Output the (X, Y) coordinate of the center of the cell containing the given text.  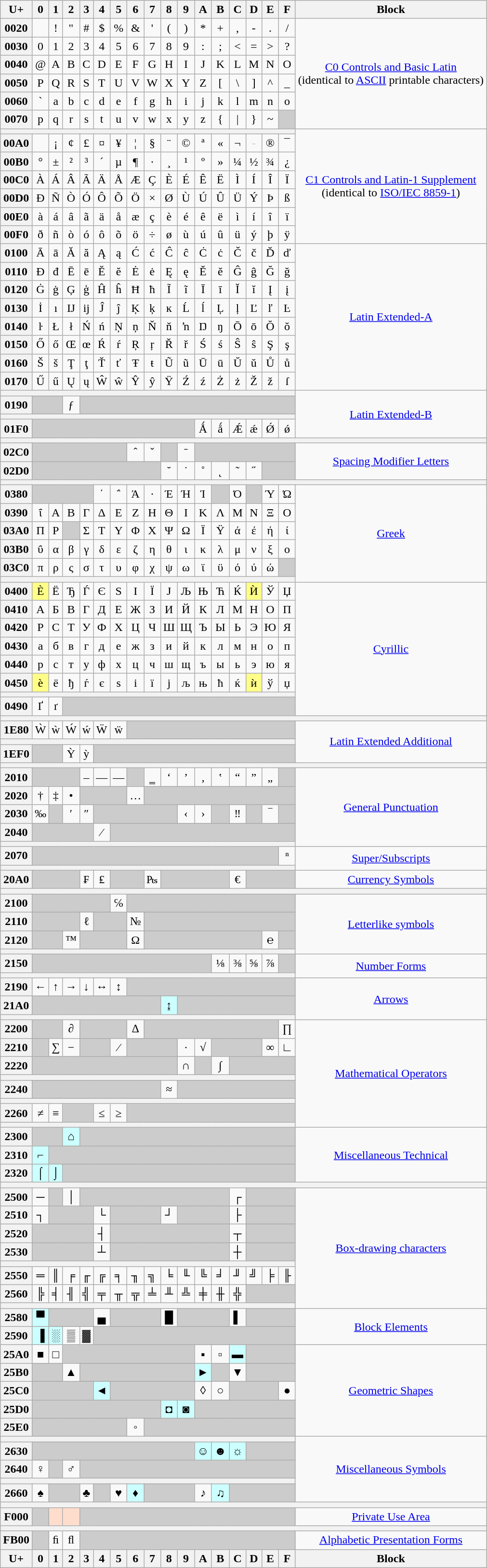
00E0 (16, 216)
╡ (56, 1294)
⅛ (220, 964)
ų (87, 381)
¼ (238, 161)
† (40, 796)
φ (136, 567)
џ (287, 682)
― (118, 777)
Ή (186, 494)
2200 (16, 1029)
┤ (102, 1234)
Ы (220, 628)
œ (87, 345)
Ǿ (270, 428)
0410 (16, 609)
2040 (16, 832)
0020 (16, 28)
‡ (56, 796)
ω (186, 567)
Ă (71, 253)
% (118, 28)
Ø (169, 198)
p (40, 119)
λ (220, 549)
₧ (152, 879)
л (220, 646)
▪ (203, 1354)
ξ (270, 549)
a (56, 101)
ﬂ (71, 1540)
ĵ (118, 308)
J (203, 64)
Ã (87, 180)
C1 Controls and Latin-1 Supplement(identical to ISO/IEC 8859-1) (391, 186)
Ď (270, 253)
∆ (136, 1029)
ι (186, 549)
d (102, 101)
∟ (287, 1047)
ē (87, 271)
l (238, 101)
Box-drawing characters (391, 1248)
Ο (287, 513)
2590 (16, 1336)
Ί (203, 494)
Ό (238, 494)
Λ (220, 513)
► (203, 1372)
З (152, 609)
Ž (254, 381)
¾ (270, 161)
Ó (87, 198)
e (118, 101)
Γ (87, 513)
$ (102, 28)
Ŵ (102, 381)
∙ (186, 1047)
1EF0 (16, 754)
2660 (16, 1493)
Ş (270, 345)
¹ (186, 161)
Ņ (118, 326)
2520 (16, 1234)
Super/Subscripts (391, 859)
♣ (87, 1493)
ð (40, 235)
← (40, 987)
ü (238, 235)
Î (270, 180)
v (136, 119)
Ĝ (238, 271)
L (238, 64)
☻ (220, 1451)
g (152, 101)
≡ (56, 1113)
М (238, 609)
. (270, 28)
Џ (287, 591)
Д (102, 609)
Ċ (203, 253)
Ñ (56, 198)
Τ (102, 531)
т (71, 664)
ё (56, 682)
√ (203, 1047)
Ķ (136, 308)
ж (136, 646)
Ш (169, 628)
20A0 (16, 879)
Ќ (238, 591)
╔ (102, 1275)
§ (152, 143)
P (40, 83)
á (56, 216)
ѓ (87, 682)
ņ (136, 326)
ε (118, 549)
в (71, 646)
Ъ (203, 628)
+ (220, 28)
þ (270, 235)
У (87, 628)
¤ (102, 143)
ı (56, 308)
Ỳ (71, 754)
д (102, 646)
ѝ (254, 682)
ỳ (87, 754)
Ё (56, 591)
╜ (238, 1275)
' (152, 28)
b (71, 101)
0420 (16, 628)
ÿ (287, 235)
ο (287, 549)
î (270, 216)
Ï (287, 180)
z (203, 119)
ℓ (87, 921)
╘ (169, 1275)
▌ (238, 1317)
⅝ (254, 964)
▓ (87, 1336)
2110 (16, 921)
┼ (238, 1252)
Ü (238, 198)
Q (56, 83)
đ (56, 271)
^ (270, 83)
General Punctuation (391, 808)
σ (87, 567)
õ (118, 235)
o (287, 101)
Ẁ (40, 730)
Η (152, 513)
Ŝ (238, 345)
█ (169, 1317)
ī (220, 290)
♦ (136, 1493)
ë (220, 216)
ẃ (87, 730)
Private Use Area (391, 1517)
Ř (169, 345)
Ú (203, 198)
Ĥ (102, 290)
2300 (16, 1136)
ĝ (254, 271)
▄ (102, 1317)
Latin Extended-A (391, 317)
S (87, 83)
я (287, 664)
↔ (102, 987)
″ (87, 814)
◙ (186, 1409)
Miscellaneous Technical (391, 1155)
↕ (118, 987)
р (40, 664)
╩ (186, 1294)
β (71, 549)
№ (136, 921)
00B0 (16, 161)
Í (254, 180)
ű (56, 381)
r (71, 119)
↨ (169, 1005)
◄ (102, 1390)
2150 (16, 964)
ġ (56, 290)
¿ (287, 161)
Е (118, 609)
f (136, 101)
∂ (71, 1029)
£ (87, 143)
├ (238, 1215)
Ψ (169, 531)
0110 (16, 271)
ђ (71, 682)
„ (270, 777)
‾ (270, 814)
2240 (16, 1089)
∏ (287, 1029)
Á (56, 180)
н (254, 646)
2260 (16, 1113)
Ī (203, 290)
Ґ (40, 706)
○ (220, 1390)
ć (152, 253)
Ā (40, 253)
ы (220, 664)
‰ (40, 814)
‚ (203, 777)
0150 (16, 345)
0440 (16, 664)
V (136, 83)
Ч (152, 628)
@ (40, 64)
FB00 (16, 1540)
Œ (71, 345)
ª (203, 143)
« (220, 143)
ź (203, 381)
š (56, 363)
ģ (87, 290)
♪ (203, 1493)
Ĕ (102, 271)
2190 (16, 987)
˜ (238, 470)
◘ (169, 1409)
Ń (87, 326)
m (254, 101)
ŋ (220, 326)
| (238, 119)
− (71, 1047)
₤ (102, 879)
χ (152, 567)
♂ (71, 1469)
Å (118, 180)
В (71, 609)
ł (71, 326)
˚ (203, 470)
ĩ (186, 290)
Ẅ (102, 730)
> (270, 46)
і (136, 682)
Ζ (136, 513)
Ϋ (220, 531)
→ (71, 987)
ґ (56, 706)
и (169, 646)
_ (287, 83)
ф (102, 664)
▼ (238, 1372)
Э (254, 628)
▫ (220, 1354)
э (254, 664)
ŧ (152, 363)
] (254, 83)
) (186, 28)
┬ (238, 1234)
є (102, 682)
▲ (71, 1372)
Ł (56, 326)
æ (136, 216)
ρ (56, 567)
Ж (136, 609)
0160 (16, 363)
Spacing Modifier Letters (391, 461)
µ (118, 161)
Й (186, 609)
┐ (40, 1215)
δ (102, 549)
ŝ (254, 345)
* (203, 28)
Greek (391, 533)
Š (40, 363)
ј (169, 682)
Ś (203, 345)
ì (238, 216)
↓ (87, 987)
ѕ (118, 682)
# (87, 28)
□ (56, 1354)
Y (186, 83)
į (287, 290)
╢ (71, 1294)
ζ (136, 549)
Ј (169, 591)
╞ (270, 1275)
25A0 (16, 1354)
û (220, 235)
ƒ (71, 405)
ŵ (118, 381)
ù (186, 235)
O (287, 64)
ŉ (186, 326)
‹ (186, 814)
¦ (136, 143)
Arrows (391, 999)
Щ (186, 628)
╖ (136, 1275)
Є (102, 591)
Ų (71, 381)
ǿ (287, 428)
ã (87, 216)
¬ (238, 143)
ў (270, 682)
С (56, 628)
˝ (254, 470)
♫ (220, 1493)
х (118, 664)
ь (238, 664)
› (203, 814)
А (40, 609)
Þ (270, 198)
03A0 (16, 531)
≈ (169, 1089)
Ђ (71, 591)
Ε (118, 513)
ќ (238, 682)
2310 (16, 1155)
Ѓ (87, 591)
Ė (136, 271)
ā (56, 253)
ś (220, 345)
♠ (40, 1493)
Ѕ (118, 591)
/ (287, 28)
ή (270, 531)
╚ (203, 1275)
⌂ (71, 1136)
0380 (16, 494)
01F0 (16, 428)
⌡ (56, 1173)
╨ (169, 1294)
ί (287, 531)
č (254, 253)
ţ (87, 363)
Г (87, 609)
ĭ (254, 290)
` (40, 101)
Ļ (220, 308)
Ä (102, 180)
00D0 (16, 198)
щ (186, 664)
¥ (118, 143)
♀ (40, 1469)
< (238, 46)
ò (71, 235)
к (203, 646)
ϋ (220, 567)
Ğ (270, 271)
™ (71, 940)
▒ (71, 1336)
0400 (16, 591)
℮ (270, 940)
h (169, 101)
Ŏ (270, 326)
0390 (16, 513)
Ű (40, 381)
u (118, 119)
˛ (220, 470)
¨ (169, 143)
‗ (152, 777)
℅ (118, 903)
2070 (16, 856)
® (270, 143)
ę (186, 271)
2010 (16, 777)
È (169, 180)
♥ (118, 1493)
└ (102, 1215)
¯ (287, 143)
ï (287, 216)
╬ (238, 1294)
25E0 (16, 1427)
Ľ (254, 308)
ø (169, 235)
Θ (169, 513)
2550 (16, 1275)
Β (71, 513)
0100 (16, 253)
∕ (118, 1047)
À (40, 180)
≥ (118, 1113)
‼ (238, 814)
³ (87, 161)
∞ (270, 1047)
Đ (40, 271)
ě (220, 271)
ї (152, 682)
– (87, 777)
ч (152, 664)
2510 (16, 1215)
03C0 (16, 567)
ř (186, 345)
˙ (186, 470)
Π (40, 531)
≠ (40, 1113)
ľ (270, 308)
T (102, 83)
Ě (203, 271)
Č (238, 253)
↑ (56, 987)
ŏ (287, 326)
ΐ (40, 513)
ĕ (118, 271)
2560 (16, 1294)
Ź (186, 381)
ˇ (152, 452)
΅ (118, 494)
: (203, 46)
Ģ (71, 290)
θ (169, 549)
ý (254, 235)
Т (71, 628)
00F0 (16, 235)
Α (56, 513)
ώ (270, 567)
ß (287, 198)
К (203, 609)
╝ (254, 1275)
љ (186, 682)
ћ (220, 682)
İ (40, 308)
Ż (220, 381)
ê (203, 216)
2120 (16, 940)
Κ (203, 513)
Ũ (169, 363)
‘ (169, 777)
ю (270, 664)
Ć (136, 253)
η (152, 549)
Љ (186, 591)
Currency Symbols (391, 879)
₣ (87, 879)
Ť (102, 363)
γ (87, 549)
° (40, 161)
Σ (87, 531)
г (87, 646)
ς (71, 567)
μ (238, 549)
Ц (136, 628)
Ĵ (102, 308)
Б (56, 609)
⅞ (270, 964)
Ÿ (169, 381)
Ý (254, 198)
Υ (118, 531)
ψ (169, 567)
0030 (16, 46)
Ύ (270, 494)
й (186, 646)
ſ (287, 381)
у (87, 664)
Ð (40, 198)
΄ (102, 494)
Ô (102, 198)
0050 (16, 83)
’ (186, 777)
Ь (238, 628)
│ (71, 1197)
¢ (71, 143)
å (118, 216)
Ç (152, 180)
Ů (270, 363)
ą (118, 253)
Р (40, 628)
¸ (169, 161)
c (87, 101)
⌐ (40, 1155)
Ρ (56, 531)
─ (40, 1197)
ẁ (56, 730)
… (136, 796)
25C0 (16, 1390)
i (186, 101)
Ι (186, 513)
0130 (16, 308)
21A0 (16, 1005)
Alphabetic Presentation Forms (391, 1540)
ĸ (169, 308)
2530 (16, 1252)
◊ (203, 1390)
Я (287, 628)
ğ (287, 271)
0040 (16, 64)
H (169, 64)
ύ (254, 567)
а (40, 646)
ň (169, 326)
Ў (270, 591)
◦ (136, 1427)
2030 (16, 814)
ñ (56, 235)
ŷ (152, 381)
ń (102, 326)
κ (203, 549)
í (254, 216)
ά (238, 531)
25B0 (16, 1372)
Μ (238, 513)
Ê (203, 180)
0170 (16, 381)
Ξ (270, 513)
ô (102, 235)
Ę (169, 271)
Ẃ (71, 730)
Ї (152, 591)
K (220, 64)
» (220, 161)
— (102, 777)
Cyrillic (391, 649)
U (118, 83)
Ĭ (238, 290)
Ю (270, 628)
Mathematical Operators (391, 1074)
! (56, 28)
ц (136, 664)
⅜ (238, 964)
ẅ (118, 730)
╠ (40, 1294)
ǻ (220, 428)
½ (254, 161)
О (270, 609)
Ǻ (203, 428)
┘ (169, 1215)
Ō (238, 326)
2220 (16, 1066)
" (71, 28)
\ (238, 83)
w (152, 119)
ħ (152, 290)
ĉ (186, 253)
╒ (71, 1275)
2020 (16, 796)
1E80 (16, 730)
Z (203, 83)
Ώ (287, 494)
╤ (102, 1294)
02D0 (16, 470)
Ë (220, 180)
03B0 (16, 549)
ç (152, 216)
░ (56, 1336)
ä (102, 216)
2640 (16, 1469)
è (169, 216)
Φ (136, 531)
Ћ (220, 591)
0070 (16, 119)
π (40, 567)
0190 (16, 405)
Χ (152, 531)
X (169, 83)
ž (270, 381)
╗ (152, 1275)
0120 (16, 290)
º (203, 161)
ó (87, 235)
Ŕ (102, 345)
ż (238, 381)
● (287, 1390)
Ϊ (203, 531)
Ŷ (136, 381)
∑ (56, 1047)
ő (56, 345)
ť (118, 363)
Х (118, 628)
¡ (56, 143)
ċ (220, 253)
Õ (118, 198)
2630 (16, 1451)
с (56, 664)
┌ (238, 1197)
” (254, 777)
╫ (220, 1294)
0490 (16, 706)
║ (56, 1275)
ō (254, 326)
{ (220, 119)
Miscellaneous Symbols (391, 1469)
╛ (220, 1275)
M (254, 64)
ѐ (40, 682)
q (56, 119)
∫ (220, 1066)
0430 (16, 646)
╧ (152, 1294)
ĳ (87, 308)
■ (40, 1354)
Ŧ (136, 363)
± (56, 161)
ό (238, 567)
ă (87, 253)
╙ (186, 1275)
x (169, 119)
Ň (152, 326)
Ĉ (169, 253)
ů (287, 363)
Ē (71, 271)
╕ (118, 1275)
⌠ (40, 1173)
, (238, 28)
о (270, 646)
ū (220, 363)
≤ (102, 1113)
Ù (186, 198)
ŀ (40, 326)
ŗ (152, 345)
╪ (203, 1294)
& (136, 28)
Ì (238, 180)
ъ (203, 664)
Έ (169, 494)
2320 (16, 1173)
[ (220, 83)
~ (270, 119)
Ő (40, 345)
Latin Extended-B (391, 414)
Geometric Shapes (391, 1390)
Block Elements (391, 1326)
0140 (16, 326)
Ö (136, 198)
Ĩ (169, 290)
Ħ (136, 290)
▐ (40, 1336)
( (169, 28)
2100 (16, 903)
ĺ (203, 308)
Û (220, 198)
Њ (203, 591)
ũ (186, 363)
ⁿ (287, 856)
ŕ (118, 345)
ö (136, 235)
┴ (102, 1252)
έ (254, 531)
n (270, 101)
╟ (287, 1275)
ﬁ (56, 1540)
j (203, 101)
╦ (136, 1294)
И (169, 609)
☺ (203, 1451)
Æ (136, 180)
Ū (203, 363)
Ą (102, 253)
s (87, 119)
Ĳ (71, 308)
ˆ (136, 452)
П (287, 609)
ш (169, 664)
˘ (169, 470)
= (254, 46)
ş (287, 345)
² (71, 161)
☼ (238, 1451)
2210 (16, 1047)
Ф (102, 628)
њ (203, 682)
0060 (16, 101)
Ŀ (287, 308)
Н (254, 609)
“ (238, 777)
Ǽ (238, 428)
ϊ (203, 567)
© (186, 143)
α (56, 549)
k (220, 101)
Ò (71, 198)
02C0 (16, 452)
═ (40, 1275)
І (136, 591)
Ŋ (203, 326)
ˉ (186, 452)
É (186, 180)
ν (254, 549)
╓ (87, 1275)
00A0 (16, 143)
÷ (152, 235)
ǽ (254, 428)
ď (287, 253)
G (152, 64)
ΰ (40, 549)
´ (102, 161)
ė (152, 271)
е (118, 646)
y (186, 119)
∩ (186, 1066)
F000 (16, 1517)
2500 (16, 1197)
ķ (152, 308)
C0 Controls and Basic Latin(identical to ASCII printable characters) (391, 74)
R (71, 83)
▀ (40, 1317)
Ά (136, 494)
à (40, 216)
0450 (16, 682)
ļ (238, 308)
‛ (220, 777)
з (152, 646)
2580 (16, 1317)
╣ (87, 1294)
} (254, 119)
п (287, 646)
Ġ (40, 290)
τ (102, 567)
W (152, 83)
€ (238, 879)
б (56, 646)
? (287, 46)
м (238, 646)
Ŭ (238, 363)
ĥ (118, 290)
′ (71, 814)
× (152, 198)
Number Forms (391, 966)
00C0 (16, 180)
Latin Extended Additional (391, 742)
Ŗ (136, 345)
Л (220, 609)
υ (118, 567)
Ĺ (186, 308)
Ν (254, 513)
Į (270, 290)
Δ (102, 513)
25D0 (16, 1409)
• (71, 796)
⁄ (102, 832)
â (71, 216)
╥ (118, 1294)
▬ (238, 1354)
é (186, 216)
N (270, 64)
Letterlike symbols (391, 924)
; (220, 46)
ŭ (254, 363)
Ѐ (40, 591)
Ţ (71, 363)
I (186, 64)
t (102, 119)
ú (203, 235)
Â (71, 180)
Ѝ (254, 591)
¶ (136, 161)
